Capture the cell that displays the provided text and extract its [X, Y] central coordinate. 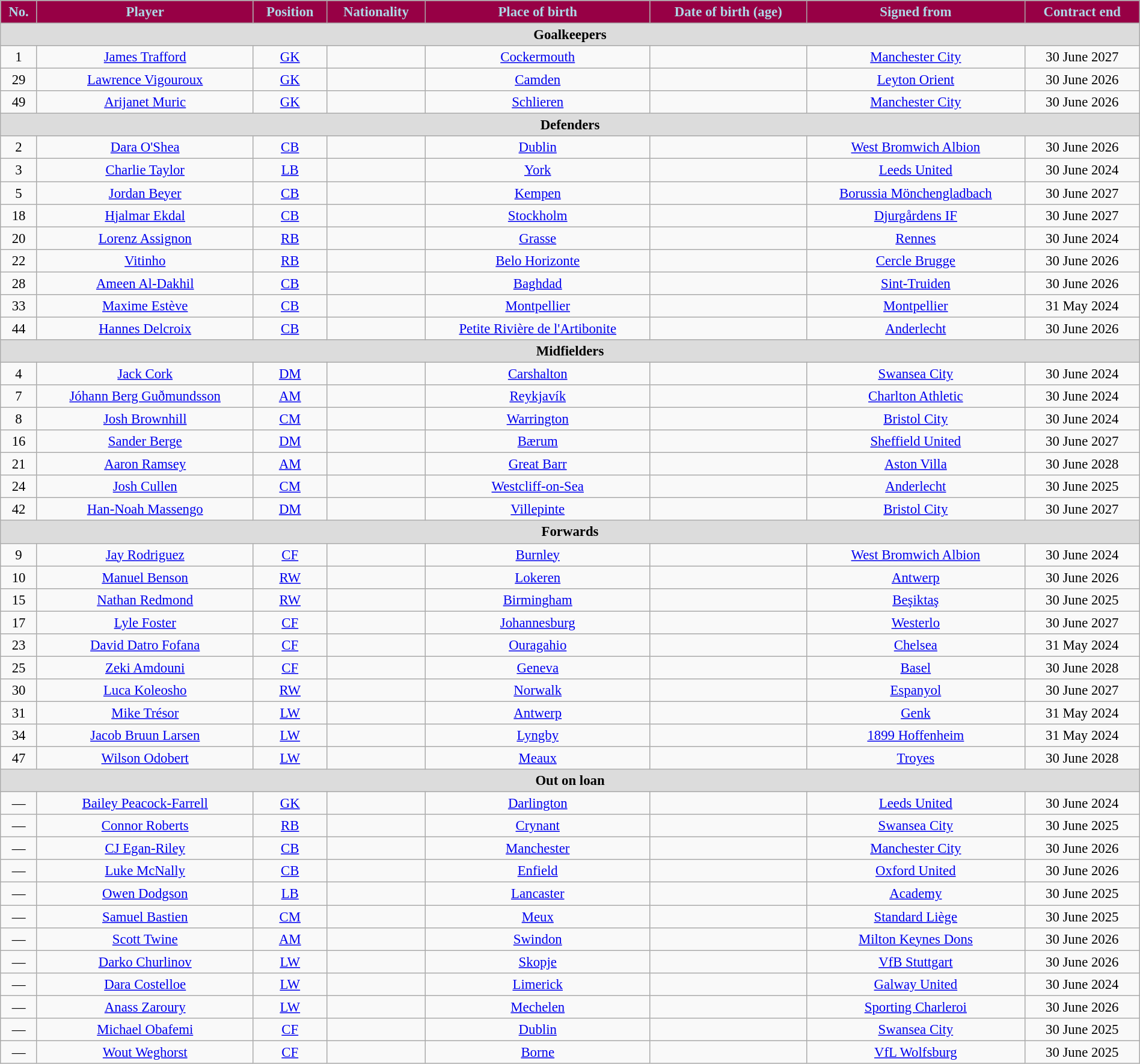
Meaux [538, 758]
Wout Weghorst [145, 1052]
Michael Obafemi [145, 1030]
Stockholm [538, 215]
10 [19, 577]
Goalkeepers [570, 35]
Jacob Bruun Larsen [145, 736]
34 [19, 736]
Norwalk [538, 690]
Scott Twine [145, 939]
Contract end [1082, 12]
Petite Rivière de l'Artibonite [538, 328]
Lorenz Assignon [145, 238]
Nationality [376, 12]
Jordan Beyer [145, 193]
Espanyol [915, 690]
Reykjavík [538, 396]
Belo Horizonte [538, 260]
Galway United [915, 984]
Player [145, 12]
Jóhann Berg Guðmundsson [145, 396]
VfL Wolfsburg [915, 1052]
Borussia Mönchengladbach [915, 193]
James Trafford [145, 57]
18 [19, 215]
Darlington [538, 804]
Charlie Taylor [145, 170]
VfB Stuttgart [915, 962]
47 [19, 758]
Position [290, 12]
42 [19, 509]
Troyes [915, 758]
20 [19, 238]
Westerlo [915, 623]
Schlieren [538, 102]
Camden [538, 80]
David Datro Fofana [145, 645]
Anass Zaroury [145, 1007]
21 [19, 464]
Josh Brownhill [145, 419]
Geneva [538, 668]
Manuel Benson [145, 577]
Darko Churlinov [145, 962]
8 [19, 419]
Oxford United [915, 872]
2 [19, 147]
30 [19, 690]
25 [19, 668]
Skopje [538, 962]
Limerick [538, 984]
Sander Berge [145, 441]
Samuel Bastien [145, 917]
CJ Egan-Riley [145, 849]
Djurgårdens IF [915, 215]
Rennes [915, 238]
7 [19, 396]
1899 Hoffenheim [915, 736]
Academy [915, 894]
Lyngby [538, 736]
Aston Villa [915, 464]
Luca Koleosho [145, 690]
Midfielders [570, 351]
44 [19, 328]
Josh Cullen [145, 487]
Ameen Al-Dakhil [145, 283]
Grasse [538, 238]
Burnley [538, 555]
Jack Cork [145, 374]
Han-Noah Massengo [145, 509]
Owen Dodgson [145, 894]
24 [19, 487]
29 [19, 80]
Sporting Charleroi [915, 1007]
Place of birth [538, 12]
Crynant [538, 826]
22 [19, 260]
Bailey Peacock-Farrell [145, 804]
Cockermouth [538, 57]
Zeki Amdouni [145, 668]
Milton Keynes Dons [915, 939]
Jay Rodriguez [145, 555]
Standard Liège [915, 917]
Maxime Estève [145, 306]
Meux [538, 917]
17 [19, 623]
Leyton Orient [915, 80]
Bærum [538, 441]
Enfield [538, 872]
Luke McNally [145, 872]
Mike Trésor [145, 713]
16 [19, 441]
Hannes Delcroix [145, 328]
31 [19, 713]
Villepinte [538, 509]
Johannesburg [538, 623]
No. [19, 12]
5 [19, 193]
Lyle Foster [145, 623]
Basel [915, 668]
49 [19, 102]
Nathan Redmond [145, 600]
1 [19, 57]
23 [19, 645]
Warrington [538, 419]
Sheffield United [915, 441]
Sint-Truiden [915, 283]
Aaron Ramsey [145, 464]
Vitinho [145, 260]
Defenders [570, 125]
Genk [915, 713]
Forwards [570, 532]
Swindon [538, 939]
Wilson Odobert [145, 758]
33 [19, 306]
Kempen [538, 193]
Signed from [915, 12]
Birmingham [538, 600]
York [538, 170]
Manchester [538, 849]
Lancaster [538, 894]
Lawrence Vigouroux [145, 80]
Arijanet Muric [145, 102]
Chelsea [915, 645]
Baghdad [538, 283]
Carshalton [538, 374]
15 [19, 600]
Charlton Athletic [915, 396]
Beşiktaş [915, 600]
Dara O'Shea [145, 147]
Date of birth (age) [728, 12]
9 [19, 555]
Mechelen [538, 1007]
Hjalmar Ekdal [145, 215]
Ouragahio [538, 645]
28 [19, 283]
Borne [538, 1052]
3 [19, 170]
Great Barr [538, 464]
Lokeren [538, 577]
Dara Costelloe [145, 984]
Cercle Brugge [915, 260]
Out on loan [570, 781]
Westcliff-on-Sea [538, 487]
4 [19, 374]
Connor Roberts [145, 826]
